Identify which cell holds the provided text, then report its [X, Y] central coordinate. 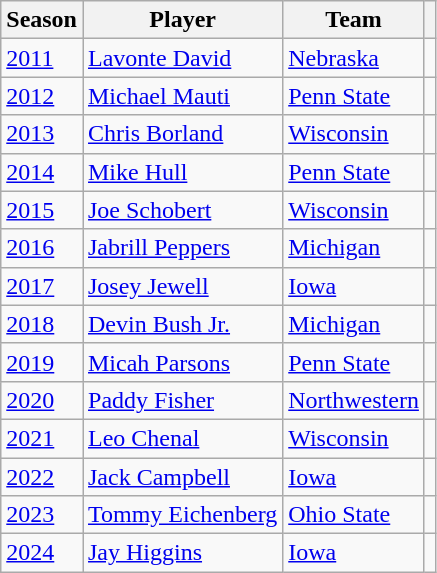
2013 [42, 134]
Jay Higgins [182, 553]
Michael Mauti [182, 96]
Devin Bush Jr. [182, 324]
2016 [42, 248]
Micah Parsons [182, 362]
2024 [42, 553]
Paddy Fisher [182, 400]
Josey Jewell [182, 286]
Leo Chenal [182, 438]
2022 [42, 477]
Mike Hull [182, 172]
2019 [42, 362]
Player [182, 20]
Lavonte David [182, 58]
Joe Schobert [182, 210]
2012 [42, 96]
2014 [42, 172]
2011 [42, 58]
Team [354, 20]
Northwestern [354, 400]
2021 [42, 438]
Jabrill Peppers [182, 248]
Tommy Eichenberg [182, 515]
2020 [42, 400]
Ohio State [354, 515]
2023 [42, 515]
Jack Campbell [182, 477]
2018 [42, 324]
Season [42, 20]
Chris Borland [182, 134]
2015 [42, 210]
2017 [42, 286]
Nebraska [354, 58]
